Locate the cell with the specified text and output its (X, Y) center coordinate. 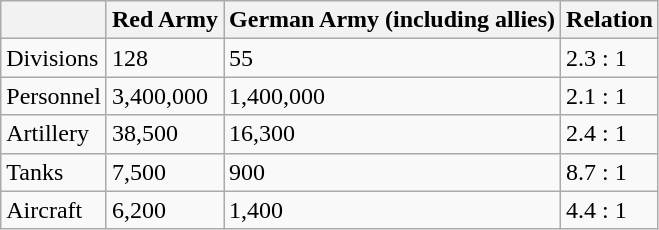
Relation (610, 20)
3,400,000 (164, 96)
Red Army (164, 20)
2.1 : 1 (610, 96)
55 (392, 58)
4.4 : 1 (610, 210)
38,500 (164, 134)
German Army (including allies) (392, 20)
128 (164, 58)
Aircraft (54, 210)
Divisions (54, 58)
Artillery (54, 134)
2.3 : 1 (610, 58)
16,300 (392, 134)
Tanks (54, 172)
7,500 (164, 172)
900 (392, 172)
6,200 (164, 210)
2.4 : 1 (610, 134)
Personnel (54, 96)
1,400,000 (392, 96)
8.7 : 1 (610, 172)
1,400 (392, 210)
